For the text-containing cell, return its midpoint in (X, Y) coordinate format. 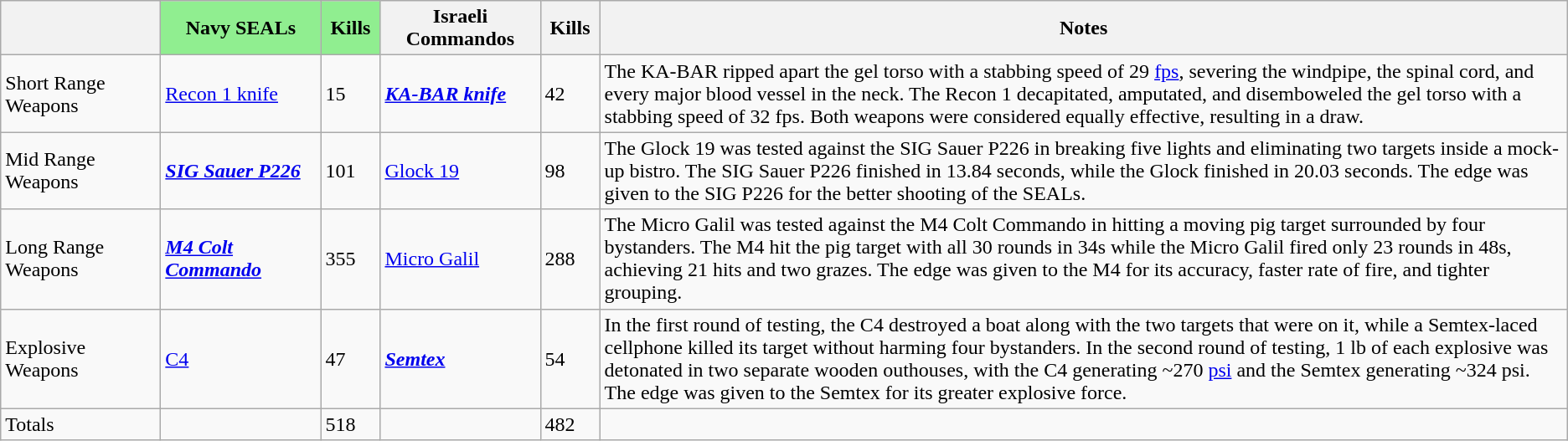
C4 (241, 358)
Short Range Weapons (80, 94)
Recon 1 knife (241, 94)
Micro Galil (461, 259)
98 (570, 171)
101 (350, 171)
54 (570, 358)
288 (570, 259)
Semtex (461, 358)
Totals (80, 424)
Glock 19 (461, 171)
482 (570, 424)
Mid Range Weapons (80, 171)
KA-BAR knife (461, 94)
15 (350, 94)
Israeli Commandos (461, 28)
SIG Sauer P226 (241, 171)
Explosive Weapons (80, 358)
518 (350, 424)
Long Range Weapons (80, 259)
355 (350, 259)
42 (570, 94)
Notes (1084, 28)
47 (350, 358)
Navy SEALs (241, 28)
M4 Colt Commando (241, 259)
